Pinpoint the cell where the given text exists, returning its [x, y] midpoint coordinate. 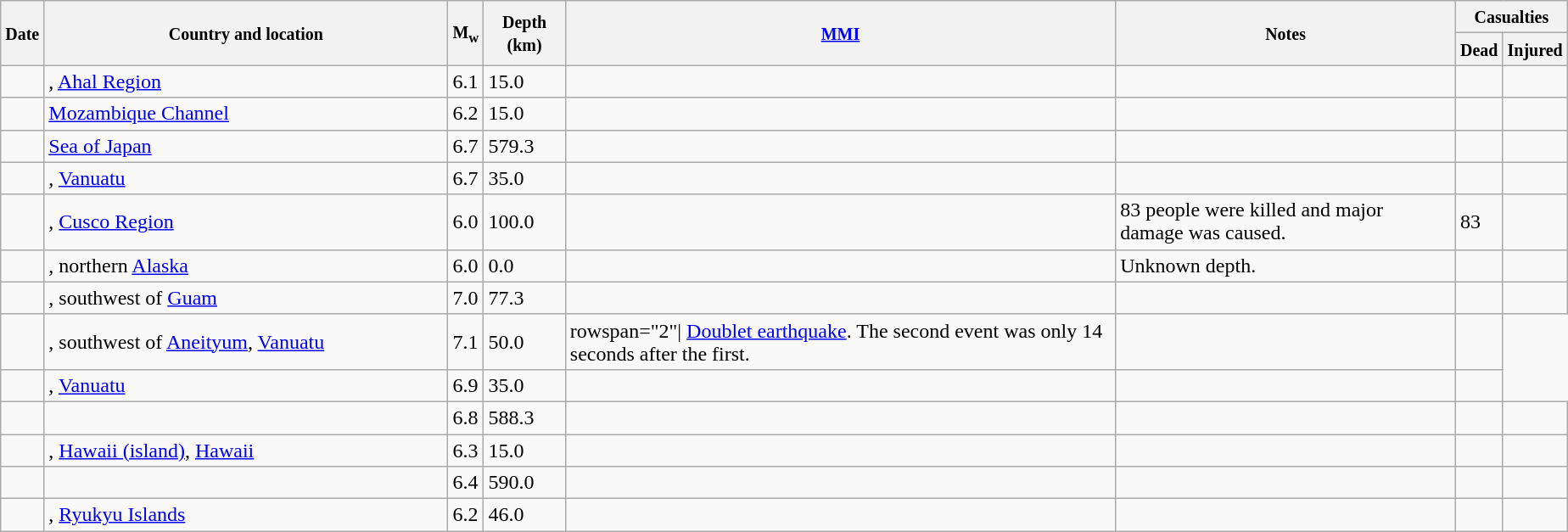
83 people were killed and major damage was caused. [1286, 222]
50.0 [524, 341]
Dead [1479, 49]
Country and location [246, 33]
Mw [466, 33]
, Hawaii (island), Hawaii [246, 451]
Casualties [1511, 17]
7.0 [466, 298]
77.3 [524, 298]
Sea of Japan [246, 146]
588.3 [524, 417]
, Ahal Region [246, 81]
, northern Alaska [246, 266]
MMI [840, 33]
Injured [1535, 49]
6.3 [466, 451]
6.8 [466, 417]
83 [1479, 222]
, Ryukyu Islands [246, 515]
Date [22, 33]
Mozambique Channel [246, 114]
590.0 [524, 483]
Unknown depth. [1286, 266]
6.4 [466, 483]
, southwest of Guam [246, 298]
rowspan="2"| Doublet earthquake. The second event was only 14 seconds after the first. [840, 341]
6.1 [466, 81]
, Cusco Region [246, 222]
Depth (km) [524, 33]
6.9 [466, 385]
7.1 [466, 341]
579.3 [524, 146]
Notes [1286, 33]
, southwest of Aneityum, Vanuatu [246, 341]
100.0 [524, 222]
46.0 [524, 515]
0.0 [524, 266]
